Identify which cell holds the provided text, then report its [X, Y] central coordinate. 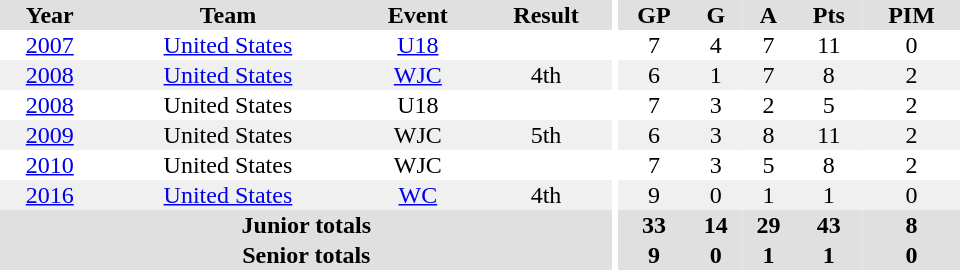
14 [716, 225]
Pts [829, 15]
G [716, 15]
5th [546, 135]
Senior totals [306, 255]
PIM [912, 15]
WC [418, 195]
43 [829, 225]
2009 [50, 135]
2016 [50, 195]
Year [50, 15]
Team [228, 15]
A [768, 15]
29 [768, 225]
Event [418, 15]
2007 [50, 45]
GP [654, 15]
Junior totals [306, 225]
2010 [50, 165]
Result [546, 15]
33 [654, 225]
4 [716, 45]
